Detect which cell encompasses the target text, then output its (X, Y) center coordinate. 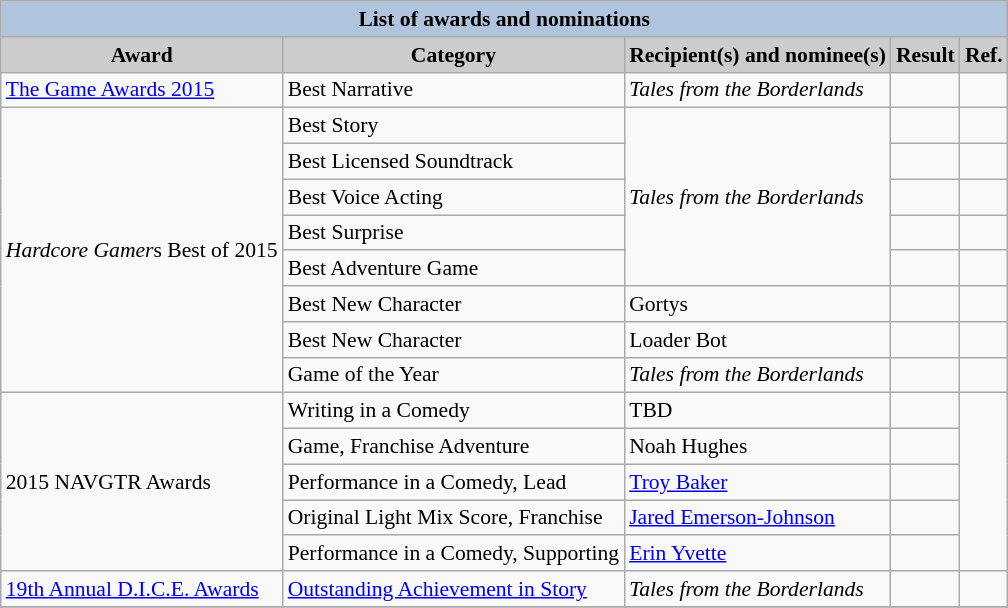
Gortys (758, 304)
Best Licensed Soundtrack (454, 162)
Recipient(s) and nominee(s) (758, 55)
Result (926, 55)
Outstanding Achievement in Story (454, 589)
The Game Awards 2015 (142, 90)
Best Surprise (454, 233)
Game, Franchise Adventure (454, 447)
Game of the Year (454, 375)
List of awards and nominations (504, 19)
Best Story (454, 126)
Performance in a Comedy, Supporting (454, 554)
Hardcore Gamers Best of 2015 (142, 250)
Loader Bot (758, 340)
Original Light Mix Score, Franchise (454, 518)
Performance in a Comedy, Lead (454, 482)
Best Voice Acting (454, 197)
Award (142, 55)
2015 NAVGTR Awards (142, 482)
19th Annual D.I.C.E. Awards (142, 589)
Best Narrative (454, 90)
TBD (758, 411)
Jared Emerson-Johnson (758, 518)
Writing in a Comedy (454, 411)
Best Adventure Game (454, 269)
Troy Baker (758, 482)
Category (454, 55)
Ref. (984, 55)
Erin Yvette (758, 554)
Noah Hughes (758, 447)
